Pinpoint the cell where the given text exists, returning its [x, y] midpoint coordinate. 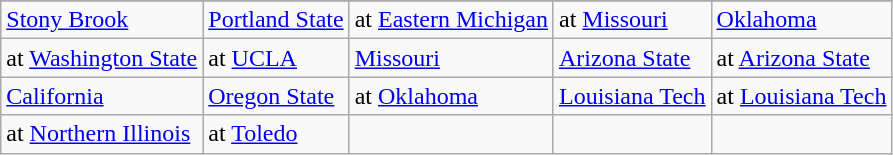
Missouri [451, 58]
Arizona State [632, 58]
at UCLA [276, 58]
at Oklahoma [451, 96]
at Missouri [632, 20]
at Eastern Michigan [451, 20]
Portland State [276, 20]
California [102, 96]
Stony Brook [102, 20]
at Washington State [102, 58]
at Arizona State [802, 58]
at Toledo [276, 134]
Louisiana Tech [632, 96]
Oklahoma [802, 20]
at Louisiana Tech [802, 96]
at Northern Illinois [102, 134]
Oregon State [276, 96]
